Extract the [x, y] coordinate from the center of the cell holding the provided text.  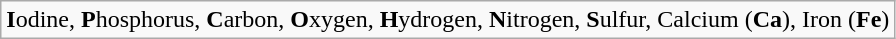
Iodine, Phosphorus, Carbon, Oxygen, Hydrogen, Nitrogen, Sulfur, Calcium (Ca), Iron (Fe) [448, 20]
